Return the (X, Y) coordinate for the center point of the cell that contains the specified text.  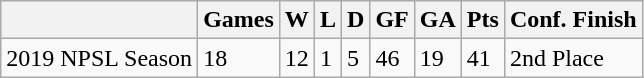
W (296, 20)
Games (239, 20)
Pts (482, 20)
1 (328, 58)
2nd Place (573, 58)
46 (392, 58)
12 (296, 58)
2019 NPSL Season (100, 58)
18 (239, 58)
GA (438, 20)
GF (392, 20)
Conf. Finish (573, 20)
19 (438, 58)
L (328, 20)
5 (355, 58)
41 (482, 58)
D (355, 20)
